Scan for the cell matching the given text and deliver its (x, y) coordinate at center. 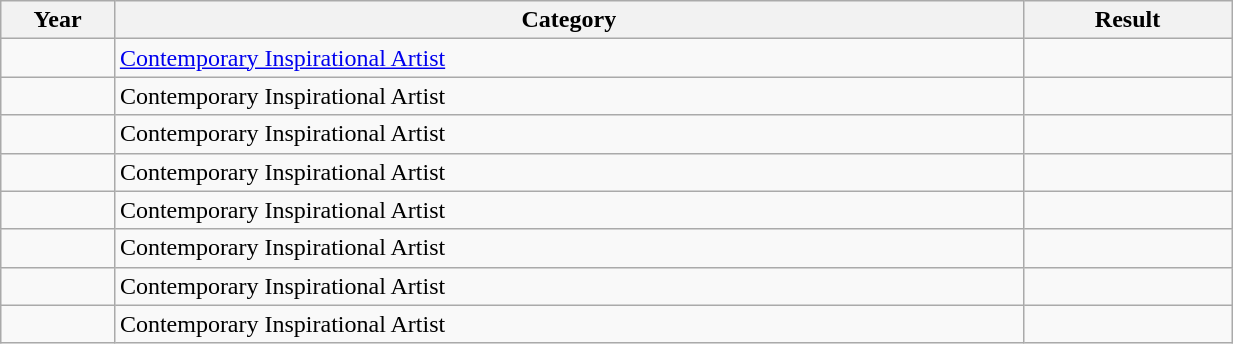
Category (568, 20)
Year (58, 20)
Result (1127, 20)
